For the text-containing cell, return its midpoint in [X, Y] coordinate format. 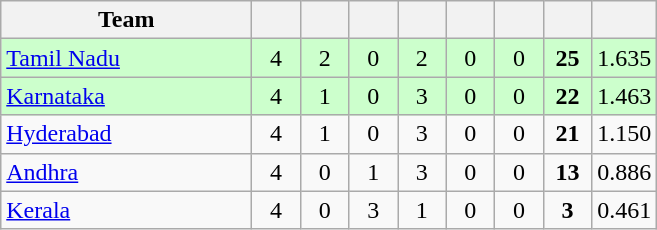
21 [568, 134]
13 [568, 172]
Tamil Nadu [126, 58]
0.886 [624, 172]
Team [126, 20]
1.635 [624, 58]
Karnataka [126, 96]
Hyderabad [126, 134]
Kerala [126, 210]
22 [568, 96]
1.150 [624, 134]
0.461 [624, 210]
25 [568, 58]
Andhra [126, 172]
1.463 [624, 96]
